Capture the cell that displays the provided text and extract its [x, y] central coordinate. 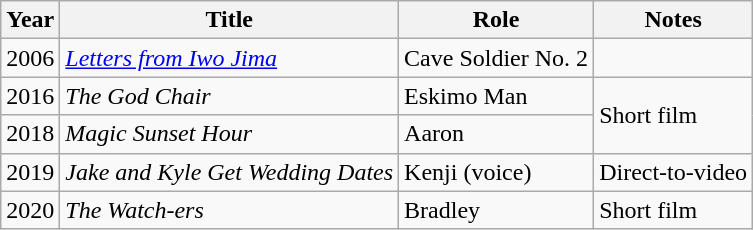
Cave Soldier No. 2 [496, 58]
2006 [30, 58]
2019 [30, 172]
Letters from Iwo Jima [230, 58]
Eskimo Man [496, 96]
The Watch-ers [230, 210]
2018 [30, 134]
Bradley [496, 210]
Magic Sunset Hour [230, 134]
2016 [30, 96]
Year [30, 20]
Jake and Kyle Get Wedding Dates [230, 172]
Aaron [496, 134]
Kenji (voice) [496, 172]
2020 [30, 210]
Role [496, 20]
Direct-to-video [674, 172]
The God Chair [230, 96]
Title [230, 20]
Notes [674, 20]
